Pinpoint the cell where the given text exists, returning its (X, Y) midpoint coordinate. 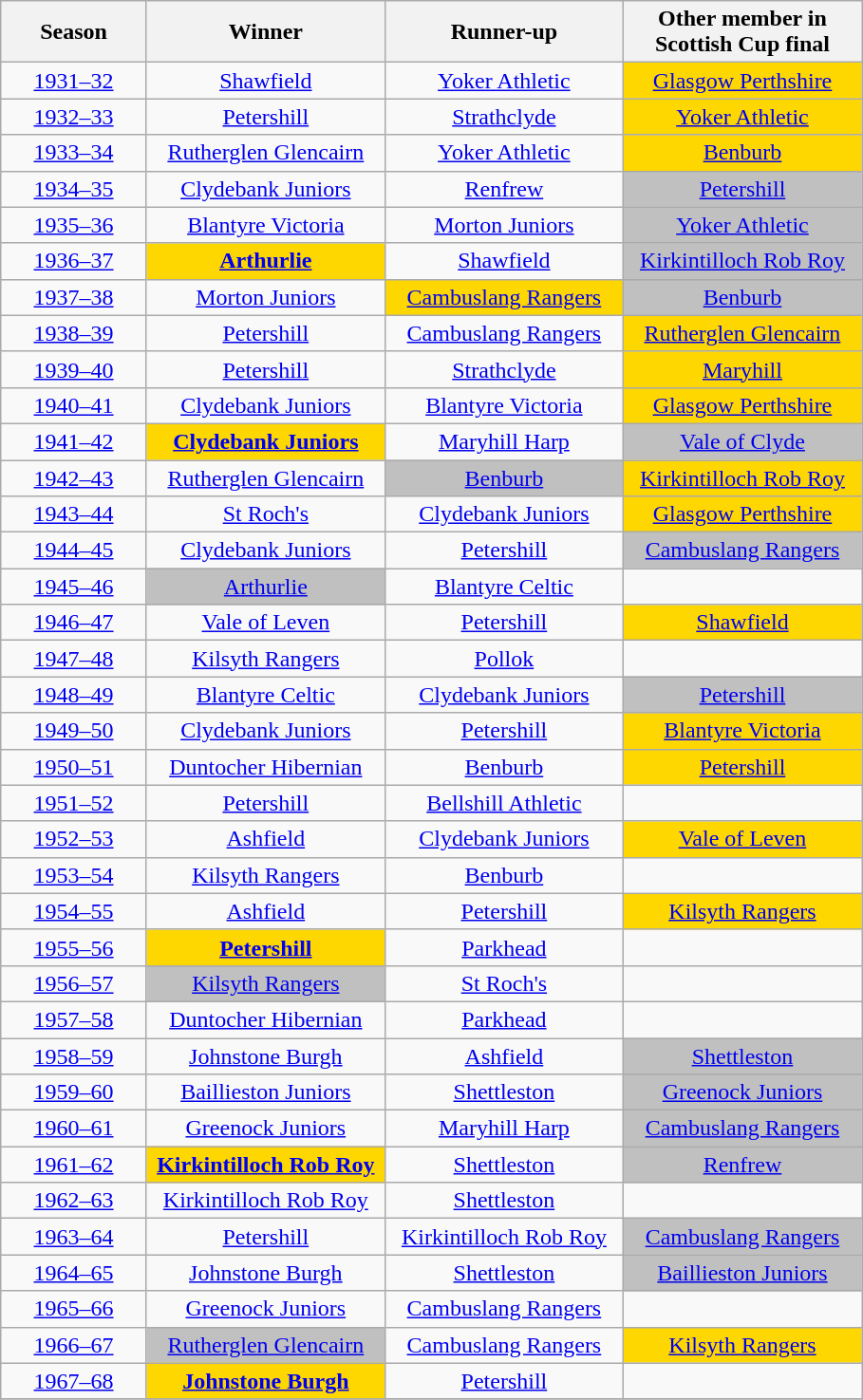
Season (74, 32)
1948–49 (74, 695)
1966–67 (74, 1345)
1932–33 (74, 117)
1961–62 (74, 1165)
Vale of Clyde (742, 441)
1937–38 (74, 297)
Maryhill (742, 369)
1956–57 (74, 983)
Pollok (503, 659)
1945–46 (74, 587)
1953–54 (74, 875)
1946–47 (74, 623)
1949–50 (74, 731)
1954–55 (74, 911)
1933–34 (74, 153)
1940–41 (74, 405)
1943–44 (74, 514)
1967–68 (74, 1381)
1944–45 (74, 551)
1931–32 (74, 81)
Other member in Scottish Cup final (742, 32)
1959–60 (74, 1092)
1957–58 (74, 1019)
1947–48 (74, 659)
1955–56 (74, 947)
1952–53 (74, 839)
1934–35 (74, 189)
1965–66 (74, 1309)
1935–36 (74, 225)
1960–61 (74, 1129)
1963–64 (74, 1237)
Winner (266, 32)
1962–63 (74, 1201)
1936–37 (74, 261)
1941–42 (74, 441)
1942–43 (74, 477)
1964–65 (74, 1273)
1938–39 (74, 333)
1958–59 (74, 1056)
1950–51 (74, 767)
Runner-up (503, 32)
Bellshill Athletic (503, 803)
1939–40 (74, 369)
1951–52 (74, 803)
